Identify which cell holds the provided text, then report its [x, y] central coordinate. 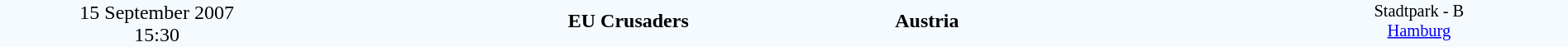
Stadtpark - B Hamburg [1419, 23]
Austria [1082, 21]
EU Crusaders [501, 21]
15 September 200715:30 [157, 23]
